Pinpoint the cell where the given text exists, returning its (x, y) midpoint coordinate. 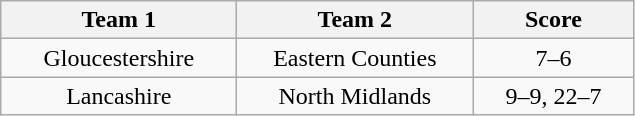
Lancashire (119, 96)
9–9, 22–7 (554, 96)
7–6 (554, 58)
Score (554, 20)
North Midlands (355, 96)
Team 2 (355, 20)
Gloucestershire (119, 58)
Eastern Counties (355, 58)
Team 1 (119, 20)
